Find where the given text appears and provide that cell's center as (x, y) coordinate. 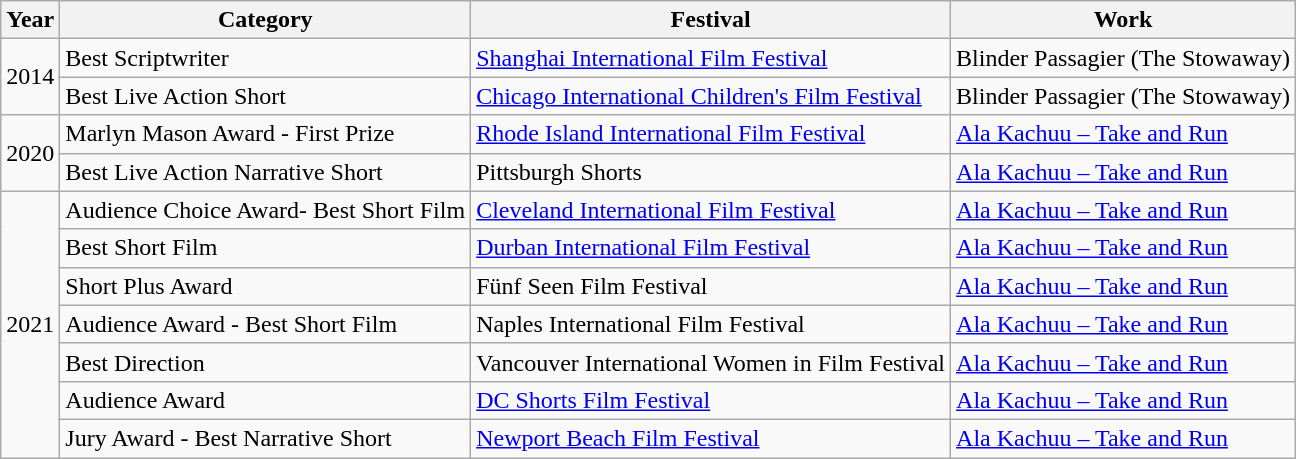
Category (266, 20)
Newport Beach Film Festival (711, 438)
Work (1124, 20)
Rhode Island International Film Festival (711, 134)
2020 (30, 153)
Audience Award - Best Short Film (266, 324)
Best Live Action Short (266, 96)
Chicago International Children's Film Festival (711, 96)
Festival (711, 20)
DC Shorts Film Festival (711, 400)
Naples International Film Festival (711, 324)
Best Direction (266, 362)
Durban International Film Festival (711, 248)
Year (30, 20)
Best Scriptwriter (266, 58)
Pittsburgh Shorts (711, 172)
Vancouver International Women in Film Festival (711, 362)
Audience Choice Award- Best Short Film (266, 210)
Marlyn Mason Award - First Prize (266, 134)
Short Plus Award (266, 286)
Fünf Seen Film Festival (711, 286)
Cleveland International Film Festival (711, 210)
2014 (30, 77)
Shanghai International Film Festival (711, 58)
Best Live Action Narrative Short (266, 172)
Jury Award - Best Narrative Short (266, 438)
2021 (30, 324)
Audience Award (266, 400)
Best Short Film (266, 248)
